Return the (X, Y) coordinate for the center point of the cell that contains the specified text.  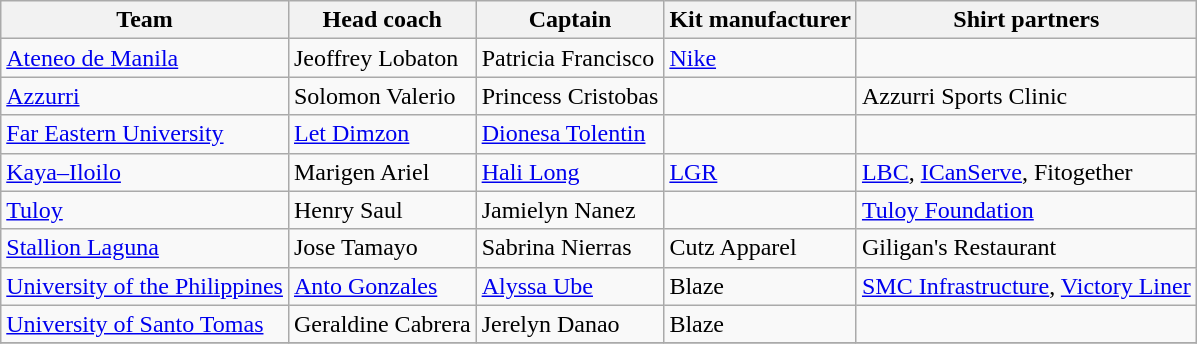
LBC, ICanServe, Fitogether (1026, 172)
Anto Gonzales (382, 286)
Tuloy (145, 210)
SMC Infrastructure, Victory Liner (1026, 286)
Henry Saul (382, 210)
Kaya–Iloilo (145, 172)
Patricia Francisco (570, 58)
Jamielyn Nanez (570, 210)
Azzurri Sports Clinic (1026, 96)
University of the Philippines (145, 286)
Tuloy Foundation (1026, 210)
Shirt partners (1026, 20)
University of Santo Tomas (145, 324)
Marigen Ariel (382, 172)
Solomon Valerio (382, 96)
Giligan's Restaurant (1026, 248)
Far Eastern University (145, 134)
Azzurri (145, 96)
Head coach (382, 20)
Jeoffrey Lobaton (382, 58)
Princess Cristobas (570, 96)
Captain (570, 20)
Jerelyn Danao (570, 324)
Jose Tamayo (382, 248)
Hali Long (570, 172)
Cutz Apparel (760, 248)
Stallion Laguna (145, 248)
Nike (760, 58)
LGR (760, 172)
Team (145, 20)
Kit manufacturer (760, 20)
Sabrina Nierras (570, 248)
Dionesa Tolentin (570, 134)
Alyssa Ube (570, 286)
Geraldine Cabrera (382, 324)
Let Dimzon (382, 134)
Ateneo de Manila (145, 58)
